Output the (x, y) coordinate of the center of the cell containing the given text.  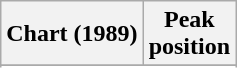
Peak position (189, 34)
Chart (1989) (72, 34)
